Output the [x, y] coordinate of the center of the cell containing the given text.  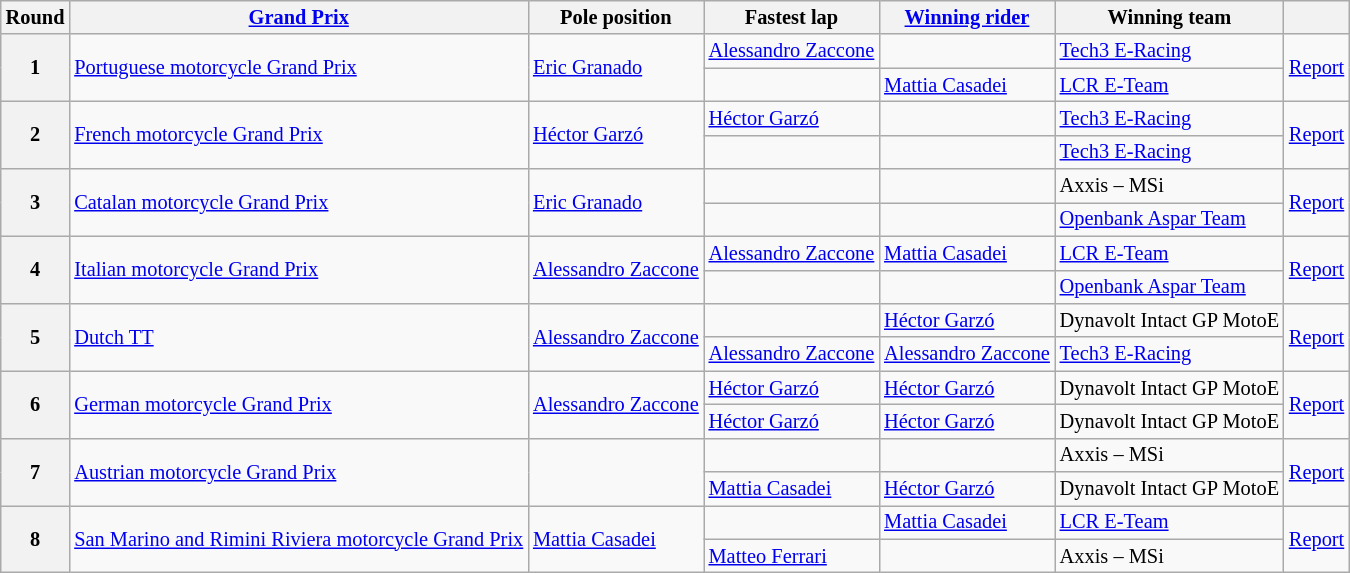
Portuguese motorcycle Grand Prix [298, 68]
5 [36, 336]
Winning rider [967, 17]
French motorcycle Grand Prix [298, 134]
Dutch TT [298, 336]
4 [36, 270]
San Marino and Rimini Riviera motorcycle Grand Prix [298, 538]
6 [36, 404]
8 [36, 538]
Round [36, 17]
Matteo Ferrari [792, 556]
Grand Prix [298, 17]
Catalan motorcycle Grand Prix [298, 202]
Winning team [1170, 17]
Pole position [616, 17]
2 [36, 134]
Austrian motorcycle Grand Prix [298, 472]
German motorcycle Grand Prix [298, 404]
1 [36, 68]
Italian motorcycle Grand Prix [298, 270]
3 [36, 202]
7 [36, 472]
Fastest lap [792, 17]
